Output the (X, Y) coordinate of the center of the cell containing the given text.  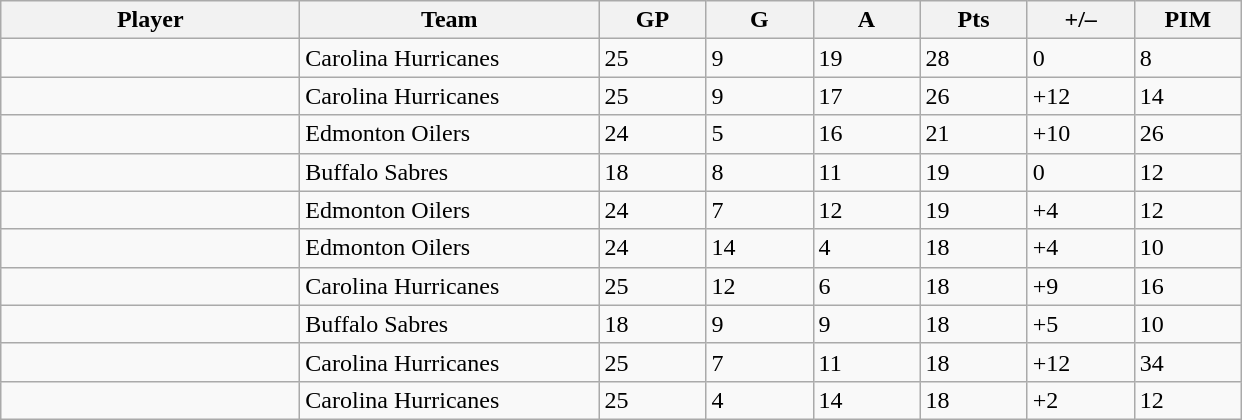
+9 (1080, 286)
+2 (1080, 400)
A (866, 20)
6 (866, 286)
G (760, 20)
Pts (974, 20)
Team (450, 20)
Player (150, 20)
PIM (1188, 20)
21 (974, 134)
28 (974, 58)
+/– (1080, 20)
5 (760, 134)
17 (866, 96)
GP (652, 20)
+10 (1080, 134)
+5 (1080, 324)
34 (1188, 362)
